Extract the (x, y) coordinate from the center of the cell holding the provided text.  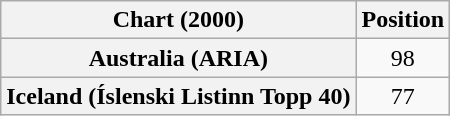
Iceland (Íslenski Listinn Topp 40) (178, 96)
77 (403, 96)
Position (403, 20)
Australia (ARIA) (178, 58)
98 (403, 58)
Chart (2000) (178, 20)
